Capture the cell that displays the provided text and extract its [X, Y] central coordinate. 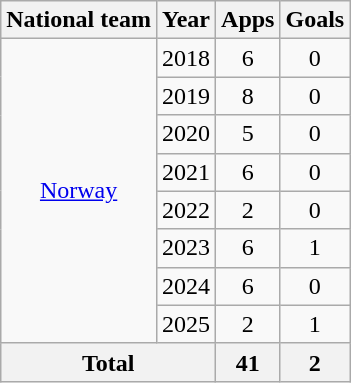
2025 [186, 324]
Norway [79, 191]
Year [186, 20]
8 [248, 96]
2023 [186, 248]
2020 [186, 134]
Goals [315, 20]
2019 [186, 96]
5 [248, 134]
2018 [186, 58]
41 [248, 362]
National team [79, 20]
Total [108, 362]
Apps [248, 20]
2021 [186, 172]
2022 [186, 210]
2024 [186, 286]
